Return the (x, y) coordinate for the center point of the cell that contains the specified text.  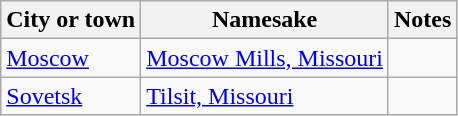
City or town (71, 20)
Moscow (71, 58)
Sovetsk (71, 96)
Tilsit, Missouri (265, 96)
Namesake (265, 20)
Notes (422, 20)
Moscow Mills, Missouri (265, 58)
